Pinpoint the cell where the given text exists, returning its (x, y) midpoint coordinate. 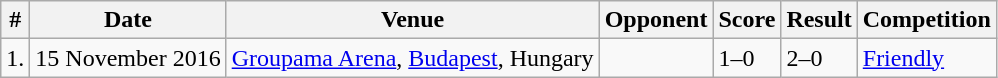
Date (128, 20)
Venue (412, 20)
Opponent (656, 20)
Competition (926, 20)
15 November 2016 (128, 58)
1. (16, 58)
Groupama Arena, Budapest, Hungary (412, 58)
2–0 (819, 58)
Score (747, 20)
# (16, 20)
Friendly (926, 58)
Result (819, 20)
1–0 (747, 58)
